Return the (x, y) coordinate for the center point of the cell that contains the specified text.  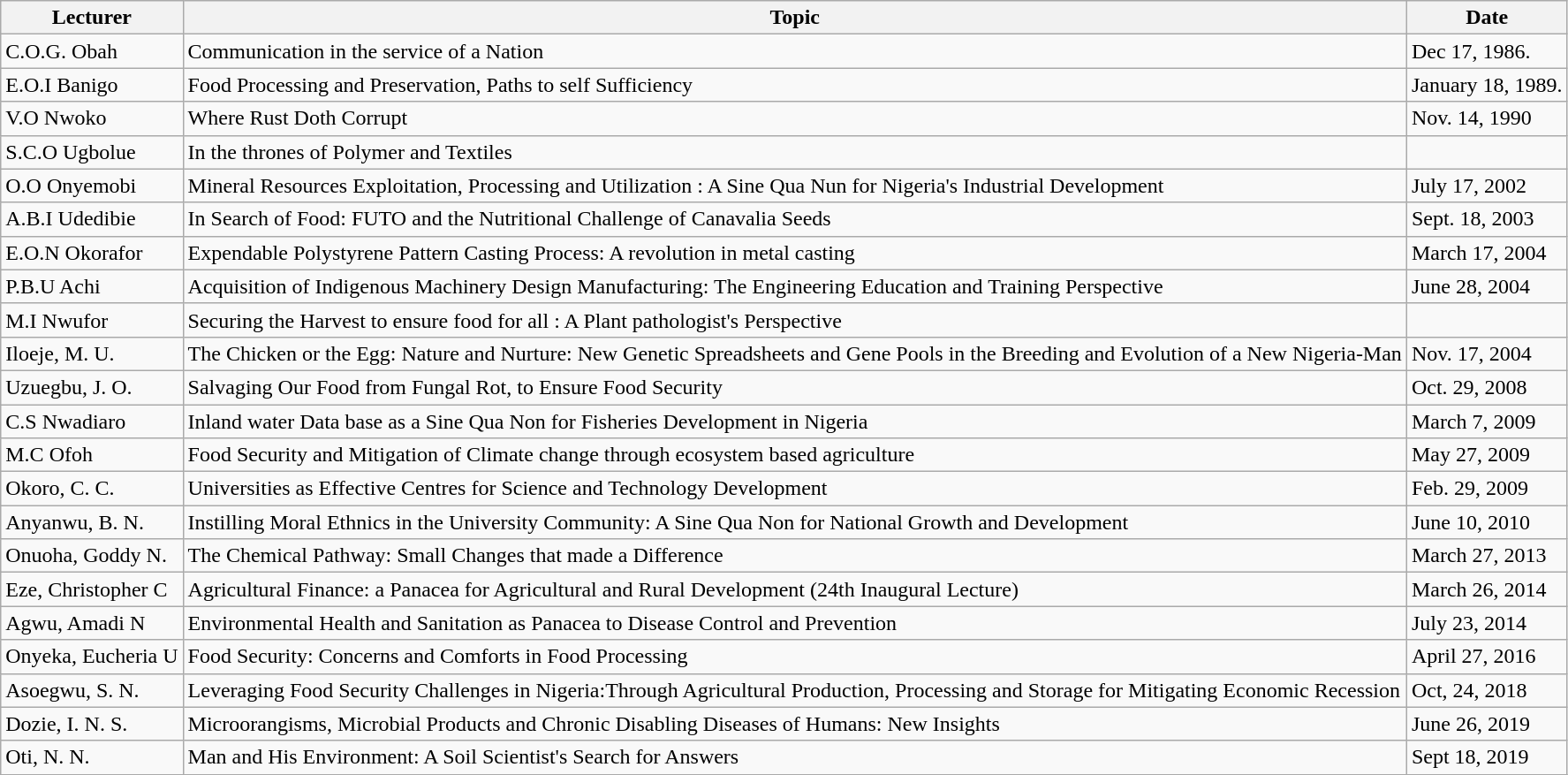
Sept 18, 2019 (1487, 757)
Onuoha, Goddy N. (92, 556)
Communication in the service of a Nation (795, 51)
Food Processing and Preservation, Paths to self Sufficiency (795, 85)
Leveraging Food Security Challenges in Nigeria:Through Agricultural Production, Processing and Storage for Mitigating Economic Recession (795, 690)
July 17, 2002 (1487, 186)
Asoegwu, S. N. (92, 690)
Oct, 24, 2018 (1487, 690)
Oti, N. N. (92, 757)
A.B.I Udedibie (92, 219)
Sept. 18, 2003 (1487, 219)
Microorangisms, Microbial Products and Chronic Disabling Diseases of Humans: New Insights (795, 724)
Food Security and Mitigation of Climate change through ecosystem based agriculture (795, 455)
Expendable Polystyrene Pattern Casting Process: A revolution in metal casting (795, 253)
Salvaging Our Food from Fungal Rot, to Ensure Food Security (795, 387)
Nov. 17, 2004 (1487, 353)
Acquisition of Indigenous Machinery Design Manufacturing: The Engineering Education and Training Perspective (795, 286)
Iloeje, M. U. (92, 353)
July 23, 2014 (1487, 623)
June 28, 2004 (1487, 286)
Where Rust Doth Corrupt (795, 118)
March 7, 2009 (1487, 422)
Instilling Moral Ethnics in the University Community: A Sine Qua Non for National Growth and Development (795, 522)
Okoro, C. C. (92, 489)
E.O.I Banigo (92, 85)
Food Security: Concerns and Comforts in Food Processing (795, 657)
June 26, 2019 (1487, 724)
May 27, 2009 (1487, 455)
M.C Ofoh (92, 455)
The Chicken or the Egg: Nature and Nurture: New Genetic Spreadsheets and Gene Pools in the Breeding and Evolution of a New Nigeria-Man (795, 353)
The Chemical Pathway: Small Changes that made a Difference (795, 556)
January 18, 1989. (1487, 85)
April 27, 2016 (1487, 657)
March 17, 2004 (1487, 253)
June 10, 2010 (1487, 522)
In Search of Food: FUTO and the Nutritional Challenge of Canavalia Seeds (795, 219)
Dozie, I. N. S. (92, 724)
Date (1487, 18)
Environmental Health and Sanitation as Panacea to Disease Control and Prevention (795, 623)
Inland water Data base as a Sine Qua Non for Fisheries Development in Nigeria (795, 422)
C.O.G. Obah (92, 51)
Uzuegbu, J. O. (92, 387)
Agricultural Finance: a Panacea for Agricultural and Rural Development (24th Inaugural Lecture) (795, 589)
O.O Onyemobi (92, 186)
Man and His Environment: A Soil Scientist's Search for Answers (795, 757)
C.S Nwadiaro (92, 422)
Mineral Resources Exploitation, Processing and Utilization : A Sine Qua Nun for Nigeria's Industrial Development (795, 186)
Feb. 29, 2009 (1487, 489)
P.B.U Achi (92, 286)
Lecturer (92, 18)
Oct. 29, 2008 (1487, 387)
Topic (795, 18)
Nov. 14, 1990 (1487, 118)
March 26, 2014 (1487, 589)
Eze, Christopher C (92, 589)
Dec 17, 1986. (1487, 51)
March 27, 2013 (1487, 556)
Anyanwu, B. N. (92, 522)
Universities as Effective Centres for Science and Technology Development (795, 489)
In the thrones of Polymer and Textiles (795, 152)
Agwu, Amadi N (92, 623)
V.O Nwoko (92, 118)
M.I Nwufor (92, 320)
Securing the Harvest to ensure food for all : A Plant pathologist's Perspective (795, 320)
Onyeka, Eucheria U (92, 657)
E.O.N Okorafor (92, 253)
S.C.O Ugbolue (92, 152)
